Provide the [x, y] coordinate of the cell's center where the given text is located.  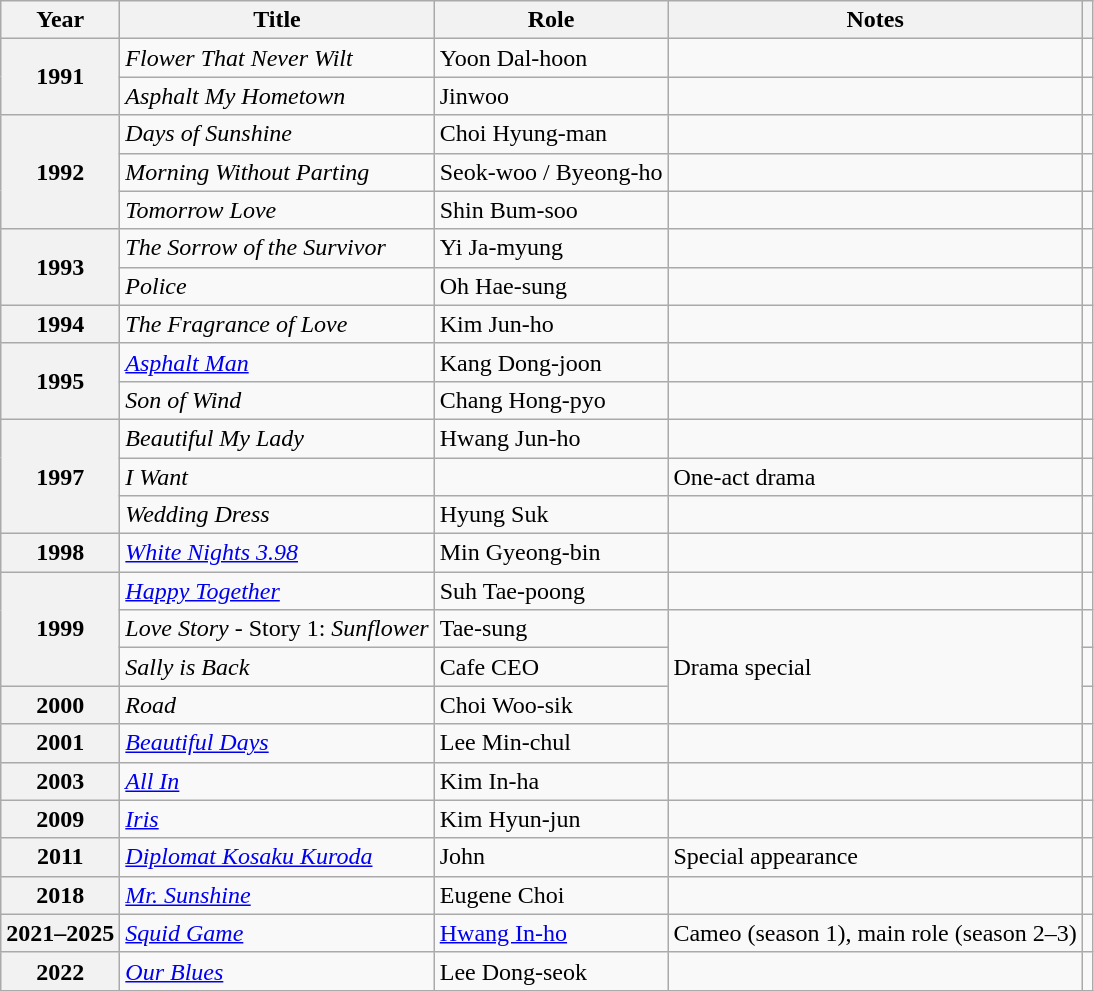
Love Story - Story 1: Sunflower [277, 629]
Cafe CEO [551, 667]
Our Blues [277, 971]
I Want [277, 477]
Kang Dong-joon [551, 362]
Hwang In-ho [551, 933]
1997 [60, 476]
2009 [60, 819]
Sally is Back [277, 667]
Special appearance [875, 857]
The Sorrow of the Survivor [277, 248]
1993 [60, 267]
Yoon Dal-hoon [551, 58]
Tae-sung [551, 629]
2021–2025 [60, 933]
Days of Sunshine [277, 134]
Asphalt Man [277, 362]
Beautiful Days [277, 743]
Flower That Never Wilt [277, 58]
Kim Jun-ho [551, 324]
Beautiful My Lady [277, 438]
2001 [60, 743]
Son of Wind [277, 400]
White Nights 3.98 [277, 553]
Morning Without Parting [277, 172]
All In [277, 781]
1991 [60, 77]
1998 [60, 553]
Choi Hyung-man [551, 134]
Diplomat Kosaku Kuroda [277, 857]
One-act drama [875, 477]
Shin Bum-soo [551, 210]
Road [277, 705]
Notes [875, 20]
Squid Game [277, 933]
Mr. Sunshine [277, 895]
Cameo (season 1), main role (season 2–3) [875, 933]
2003 [60, 781]
Kim In-ha [551, 781]
2018 [60, 895]
1995 [60, 381]
Iris [277, 819]
Wedding Dress [277, 515]
Hwang Jun-ho [551, 438]
1994 [60, 324]
1992 [60, 172]
2022 [60, 971]
Police [277, 286]
Seok-woo / Byeong-ho [551, 172]
Lee Min-chul [551, 743]
Suh Tae-poong [551, 591]
The Fragrance of Love [277, 324]
Role [551, 20]
Jinwoo [551, 96]
Oh Hae-sung [551, 286]
Happy Together [277, 591]
2011 [60, 857]
John [551, 857]
Lee Dong-seok [551, 971]
Title [277, 20]
Kim Hyun-jun [551, 819]
Choi Woo-sik [551, 705]
Tomorrow Love [277, 210]
Min Gyeong-bin [551, 553]
Hyung Suk [551, 515]
Eugene Choi [551, 895]
Drama special [875, 667]
Yi Ja-myung [551, 248]
Chang Hong-pyo [551, 400]
Year [60, 20]
2000 [60, 705]
Asphalt My Hometown [277, 96]
1999 [60, 629]
